Provide the [x, y] coordinate of the cell's center where the given text is located.  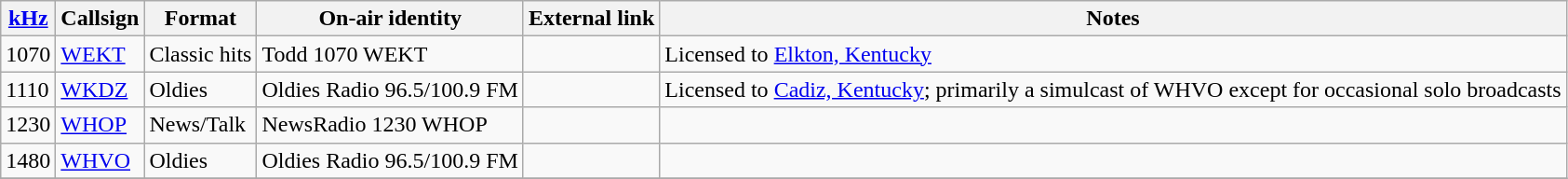
Notes [1113, 19]
External link [591, 19]
Callsign [101, 19]
kHz [28, 19]
Format [201, 19]
Classic hits [201, 54]
WHOP [101, 125]
1110 [28, 89]
Licensed to Elkton, Kentucky [1113, 54]
Licensed to Cadiz, Kentucky; primarily a simulcast of WHVO except for occasional solo broadcasts [1113, 89]
Todd 1070 WEKT [390, 54]
On-air identity [390, 19]
WEKT [101, 54]
NewsRadio 1230 WHOP [390, 125]
1230 [28, 125]
WKDZ [101, 89]
1070 [28, 54]
News/Talk [201, 125]
1480 [28, 160]
WHVO [101, 160]
